Scan for the cell matching the given text and deliver its [X, Y] coordinate at center. 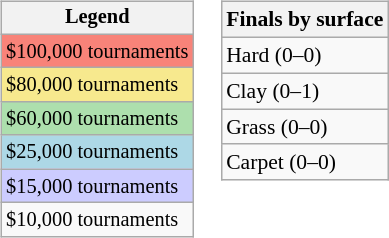
$10,000 tournaments [97, 220]
Finals by surface [304, 20]
Carpet (0–0) [304, 162]
Grass (0–0) [304, 127]
Hard (0–0) [304, 55]
$60,000 tournaments [97, 119]
Clay (0–1) [304, 91]
$100,000 tournaments [97, 51]
Legend [97, 18]
$80,000 tournaments [97, 85]
$15,000 tournaments [97, 186]
$25,000 tournaments [97, 152]
